From the cell containing the given text, extract its center point as (x, y) coordinate. 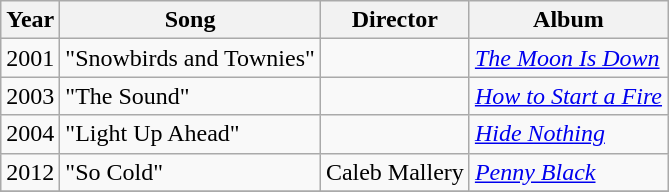
The Moon Is Down (568, 58)
2003 (30, 96)
"So Cold" (190, 172)
2012 (30, 172)
Song (190, 20)
"Light Up Ahead" (190, 134)
How to Start a Fire (568, 96)
"Snowbirds and Townies" (190, 58)
Album (568, 20)
Director (394, 20)
Penny Black (568, 172)
Hide Nothing (568, 134)
Caleb Mallery (394, 172)
"The Sound" (190, 96)
2004 (30, 134)
Year (30, 20)
2001 (30, 58)
